Return the [x, y] coordinate for the center point of the cell that contains the specified text.  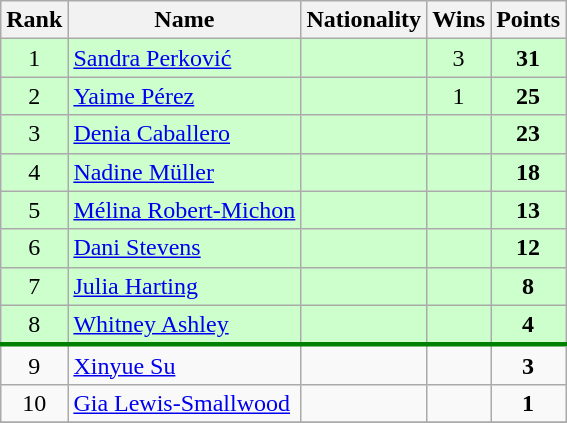
Nationality [364, 20]
Wins [459, 20]
18 [528, 172]
23 [528, 134]
Nadine Müller [184, 172]
31 [528, 58]
2 [34, 96]
Sandra Perković [184, 58]
Dani Stevens [184, 248]
Points [528, 20]
Rank [34, 20]
6 [34, 248]
Xinyue Su [184, 365]
7 [34, 286]
12 [528, 248]
Julia Harting [184, 286]
5 [34, 210]
25 [528, 96]
Yaime Pérez [184, 96]
10 [34, 403]
9 [34, 365]
Gia Lewis-Smallwood [184, 403]
Mélina Robert-Michon [184, 210]
13 [528, 210]
Name [184, 20]
Whitney Ashley [184, 325]
Denia Caballero [184, 134]
